Return [x, y] of the center of cell containing provided text 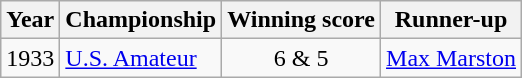
6 & 5 [302, 58]
Year [30, 20]
Runner-up [452, 20]
Winning score [302, 20]
Championship [141, 20]
Max Marston [452, 58]
1933 [30, 58]
U.S. Amateur [141, 58]
